Extract the [x, y] coordinate from the center of the cell holding the provided text.  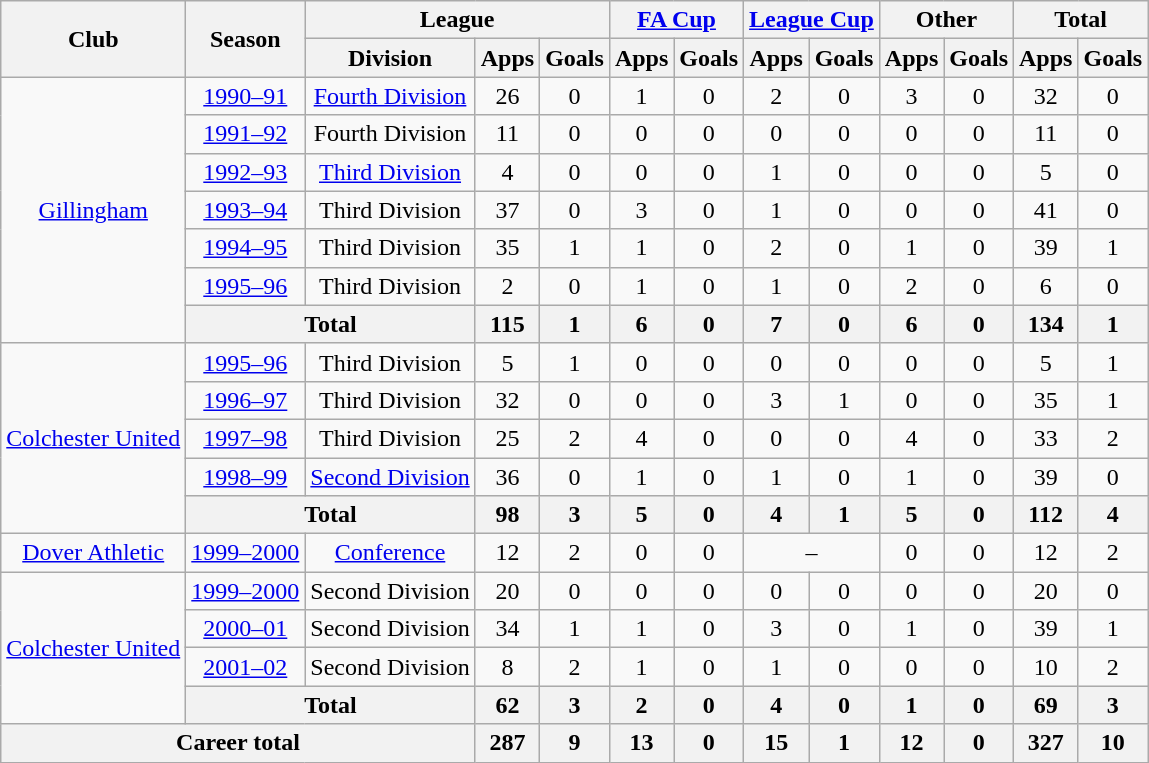
Gillingham [94, 210]
115 [507, 324]
1997–98 [246, 438]
7 [776, 324]
327 [1046, 743]
2000–01 [246, 629]
26 [507, 96]
2001–02 [246, 667]
1996–97 [246, 400]
134 [1046, 324]
1990–91 [246, 96]
9 [575, 743]
Career total [238, 743]
62 [507, 705]
36 [507, 477]
37 [507, 210]
112 [1046, 515]
69 [1046, 705]
1992–93 [246, 172]
13 [641, 743]
15 [776, 743]
Other [946, 20]
1998–99 [246, 477]
Season [246, 39]
33 [1046, 438]
– [812, 553]
FA Cup [676, 20]
98 [507, 515]
Conference [390, 553]
8 [507, 667]
League Cup [812, 20]
Club [94, 39]
Division [390, 58]
41 [1046, 210]
34 [507, 629]
League [458, 20]
287 [507, 743]
1991–92 [246, 134]
25 [507, 438]
1993–94 [246, 210]
1994–95 [246, 248]
Dover Athletic [94, 553]
